Identify which cell holds the provided text, then report its [x, y] central coordinate. 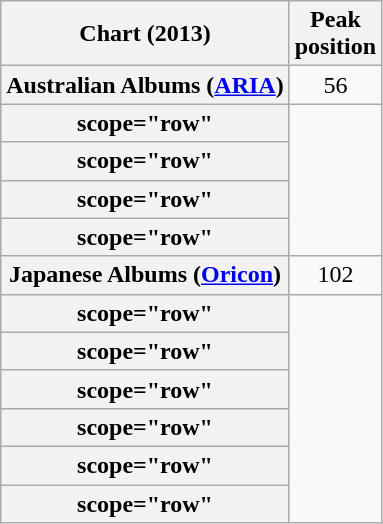
Peakposition [335, 34]
56 [335, 85]
102 [335, 275]
Australian Albums (ARIA) [145, 85]
Chart (2013) [145, 34]
Japanese Albums (Oricon) [145, 275]
